Find where the given text appears and provide that cell's center as (x, y) coordinate. 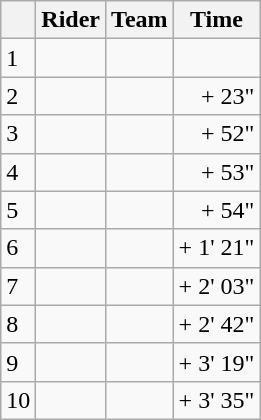
7 (18, 286)
8 (18, 324)
+ 3' 35" (216, 400)
+ 54" (216, 210)
9 (18, 362)
+ 2' 42" (216, 324)
2 (18, 96)
Time (216, 20)
+ 23" (216, 96)
1 (18, 58)
10 (18, 400)
4 (18, 172)
Team (140, 20)
+ 1' 21" (216, 248)
Rider (71, 20)
6 (18, 248)
+ 52" (216, 134)
+ 2' 03" (216, 286)
5 (18, 210)
+ 53" (216, 172)
+ 3' 19" (216, 362)
3 (18, 134)
